Extract the [x, y] coordinate from the center of the cell holding the provided text.  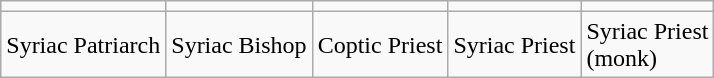
Syriac Priest (monk) [648, 44]
Syriac Bishop [239, 44]
Syriac Priest [514, 44]
Coptic Priest [380, 44]
Syriac Patriarch [84, 44]
